Locate the cell with the specified text and output its (X, Y) center coordinate. 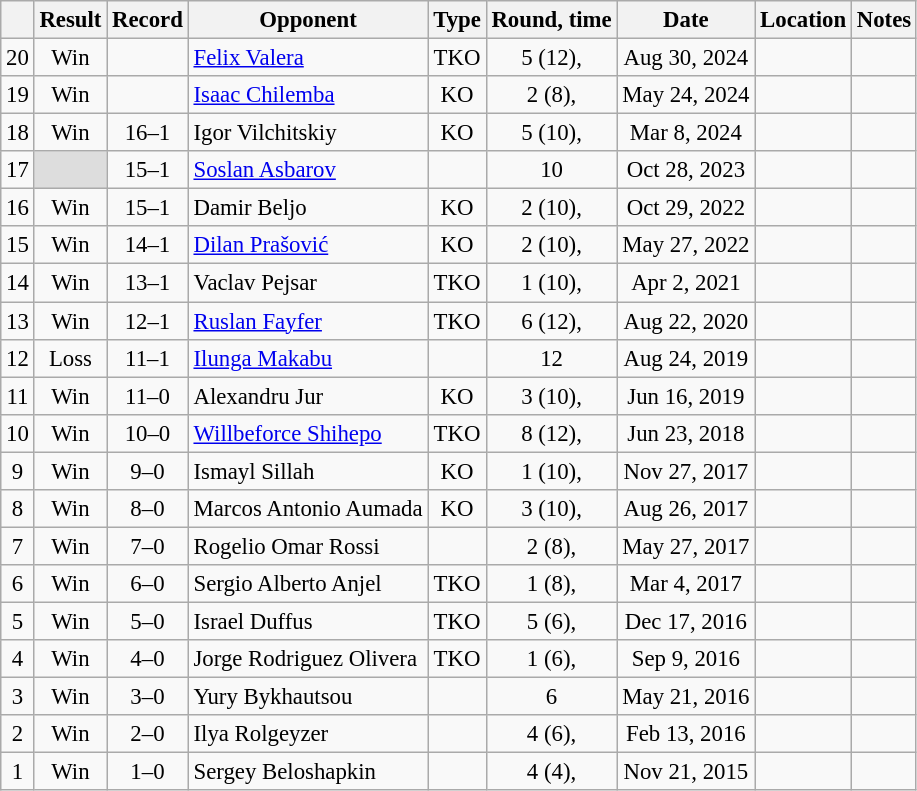
Result (70, 20)
5 (18, 621)
16–1 (148, 133)
Jorge Rodriguez Olivera (308, 659)
Mar 4, 2017 (686, 584)
Nov 21, 2015 (686, 772)
8 (12), (552, 433)
Sergio Alberto Anjel (308, 584)
4 (4), (552, 772)
8–0 (148, 509)
9 (18, 471)
Aug 30, 2024 (686, 58)
3 (18, 697)
Israel Duffus (308, 621)
1–0 (148, 772)
Sergey Beloshapkin (308, 772)
16 (18, 208)
19 (18, 95)
May 27, 2017 (686, 546)
Ilunga Makabu (308, 358)
Marcos Antonio Aumada (308, 509)
Location (804, 20)
Soslan Asbarov (308, 170)
6–0 (148, 584)
7 (18, 546)
11–1 (148, 358)
Jun 23, 2018 (686, 433)
11–0 (148, 396)
1 (8), (552, 584)
5 (10), (552, 133)
14–1 (148, 245)
Nov 27, 2017 (686, 471)
12–1 (148, 321)
Date (686, 20)
18 (18, 133)
Damir Beljo (308, 208)
Apr 2, 2021 (686, 283)
9–0 (148, 471)
5 (12), (552, 58)
Felix Valera (308, 58)
Oct 29, 2022 (686, 208)
Rogelio Omar Rossi (308, 546)
13 (18, 321)
10–0 (148, 433)
Notes (884, 20)
11 (18, 396)
Opponent (308, 20)
Ismayl Sillah (308, 471)
1 (6), (552, 659)
Aug 26, 2017 (686, 509)
May 21, 2016 (686, 697)
1 (18, 772)
Loss (70, 358)
4–0 (148, 659)
2 (18, 734)
Igor Vilchitskiy (308, 133)
Vaclav Pejsar (308, 283)
4 (6), (552, 734)
May 27, 2022 (686, 245)
7–0 (148, 546)
Oct 28, 2023 (686, 170)
Willbeforce Shihepo (308, 433)
13–1 (148, 283)
14 (18, 283)
Round, time (552, 20)
5–0 (148, 621)
Ilya Rolgeyzer (308, 734)
Sep 9, 2016 (686, 659)
Alexandru Jur (308, 396)
Isaac Chilemba (308, 95)
15 (18, 245)
2–0 (148, 734)
4 (18, 659)
8 (18, 509)
3–0 (148, 697)
May 24, 2024 (686, 95)
Ruslan Fayfer (308, 321)
Record (148, 20)
Dilan Prašović (308, 245)
Jun 16, 2019 (686, 396)
17 (18, 170)
Aug 24, 2019 (686, 358)
Dec 17, 2016 (686, 621)
Feb 13, 2016 (686, 734)
20 (18, 58)
Type (457, 20)
Aug 22, 2020 (686, 321)
Yury Bykhautsou (308, 697)
6 (12), (552, 321)
5 (6), (552, 621)
Mar 8, 2024 (686, 133)
